For the text-containing cell, return its midpoint in (X, Y) coordinate format. 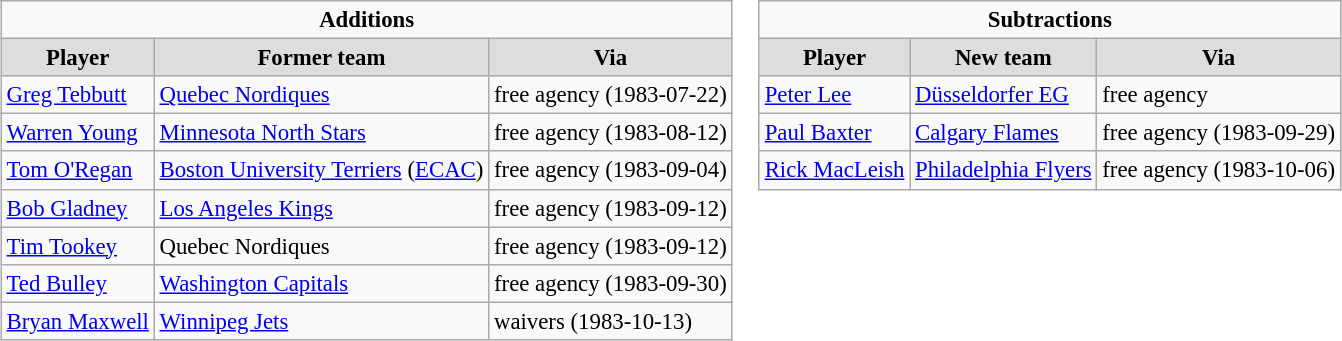
Los Angeles Kings (321, 208)
free agency (1218, 95)
Minnesota North Stars (321, 133)
free agency (1983-09-30) (610, 283)
free agency (1983-10-06) (1218, 170)
Warren Young (78, 133)
Calgary Flames (1004, 133)
Ted Bulley (78, 283)
free agency (1983-07-22) (610, 95)
Rick MacLeish (834, 170)
Bryan Maxwell (78, 321)
New team (1004, 58)
Düsseldorfer EG (1004, 95)
Subtractions (1050, 20)
free agency (1983-09-29) (1218, 133)
Winnipeg Jets (321, 321)
free agency (1983-08-12) (610, 133)
Former team (321, 58)
Boston University Terriers (ECAC) (321, 170)
Tom O'Regan (78, 170)
Peter Lee (834, 95)
Bob Gladney (78, 208)
Paul Baxter (834, 133)
Washington Capitals (321, 283)
Greg Tebbutt (78, 95)
waivers (1983-10-13) (610, 321)
Tim Tookey (78, 246)
free agency (1983-09-04) (610, 170)
Philadelphia Flyers (1004, 170)
Additions (366, 20)
